Identify which cell holds the provided text, then report its (x, y) central coordinate. 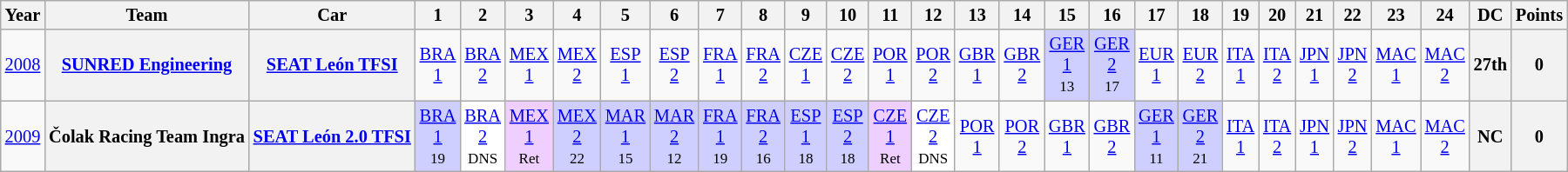
FRA2 (763, 65)
MEX1 (530, 65)
CZE1 (806, 65)
23 (1396, 15)
FRA1 (720, 65)
2009 (23, 136)
MEX222 (577, 136)
MAR115 (625, 136)
ESP2 (674, 65)
FRA119 (720, 136)
Car (333, 15)
BRA119 (438, 136)
6 (674, 15)
ESP118 (806, 136)
CZE1Ret (890, 136)
CZE2DNS (934, 136)
GER221 (1200, 136)
GER113 (1067, 65)
14 (1022, 15)
24 (1445, 15)
12 (934, 15)
SUNRED Engineering (146, 65)
ESP218 (848, 136)
16 (1112, 15)
8 (763, 15)
7 (720, 15)
GER217 (1112, 65)
9 (806, 15)
10 (848, 15)
21 (1315, 15)
5 (625, 15)
MEX1Ret (530, 136)
20 (1277, 15)
BRA1 (438, 65)
11 (890, 15)
19 (1240, 15)
18 (1200, 15)
SEAT León TFSI (333, 65)
EUR1 (1156, 65)
15 (1067, 15)
Year (23, 15)
FRA216 (763, 136)
MEX2 (577, 65)
2 (483, 15)
ESP1 (625, 65)
13 (977, 15)
17 (1156, 15)
SEAT León 2.0 TFSI (333, 136)
Čolak Racing Team Ingra (146, 136)
MAR212 (674, 136)
DC (1490, 15)
1 (438, 15)
GER111 (1156, 136)
4 (577, 15)
3 (530, 15)
27th (1490, 65)
Points (1539, 15)
NC (1490, 136)
BRA2 (483, 65)
BRA2DNS (483, 136)
22 (1353, 15)
2008 (23, 65)
Team (146, 15)
EUR2 (1200, 65)
CZE2 (848, 65)
